Search for the cell housing the specified text and yield its [X, Y] center coordinate. 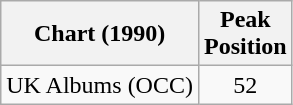
PeakPosition [245, 34]
52 [245, 85]
UK Albums (OCC) [100, 85]
Chart (1990) [100, 34]
